Output the [x, y] coordinate of the center of the cell containing the given text.  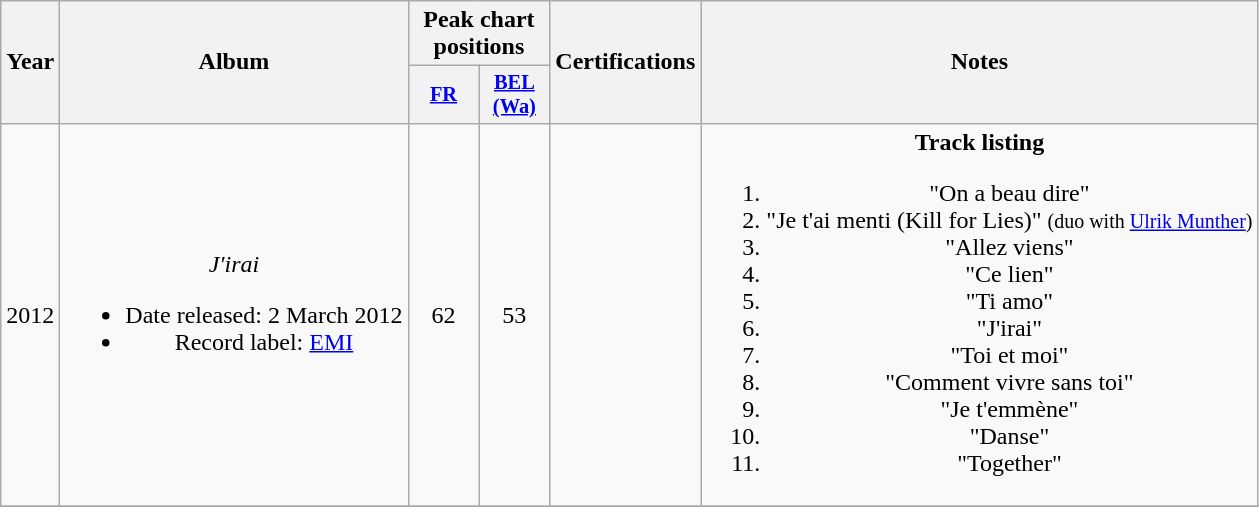
Year [30, 62]
BEL (Wa) [514, 95]
53 [514, 314]
Peak chart positions [479, 34]
Certifications [626, 62]
J'iraiDate released: 2 March 2012Record label: EMI [234, 314]
62 [444, 314]
FR [444, 95]
Album [234, 62]
Notes [980, 62]
2012 [30, 314]
